Search for the cell housing the specified text and yield its (x, y) center coordinate. 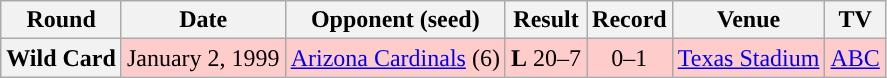
Result (546, 20)
Wild Card (62, 58)
0–1 (630, 58)
Date (203, 20)
Texas Stadium (748, 58)
Venue (748, 20)
January 2, 1999 (203, 58)
Opponent (seed) (395, 20)
TV (855, 20)
L 20–7 (546, 58)
Arizona Cardinals (6) (395, 58)
Record (630, 20)
ABC (855, 58)
Round (62, 20)
